Extract the (x, y) coordinate from the center of the cell holding the provided text.  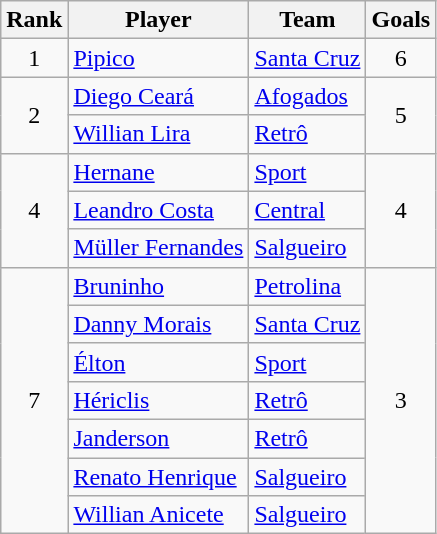
1 (34, 58)
Team (308, 20)
Rank (34, 20)
Leandro Costa (158, 210)
Hernane (158, 172)
Danny Morais (158, 324)
Janderson (158, 438)
Goals (401, 20)
6 (401, 58)
Petrolina (308, 286)
Willian Anicete (158, 515)
7 (34, 400)
2 (34, 115)
Willian Lira (158, 134)
5 (401, 115)
Afogados (308, 96)
Hériclis (158, 400)
Diego Ceará (158, 96)
Renato Henrique (158, 477)
3 (401, 400)
Central (308, 210)
Bruninho (158, 286)
Müller Fernandes (158, 248)
Élton (158, 362)
Pipico (158, 58)
Player (158, 20)
